Determine the (x, y) coordinate at the center of the cell enclosing the given text.  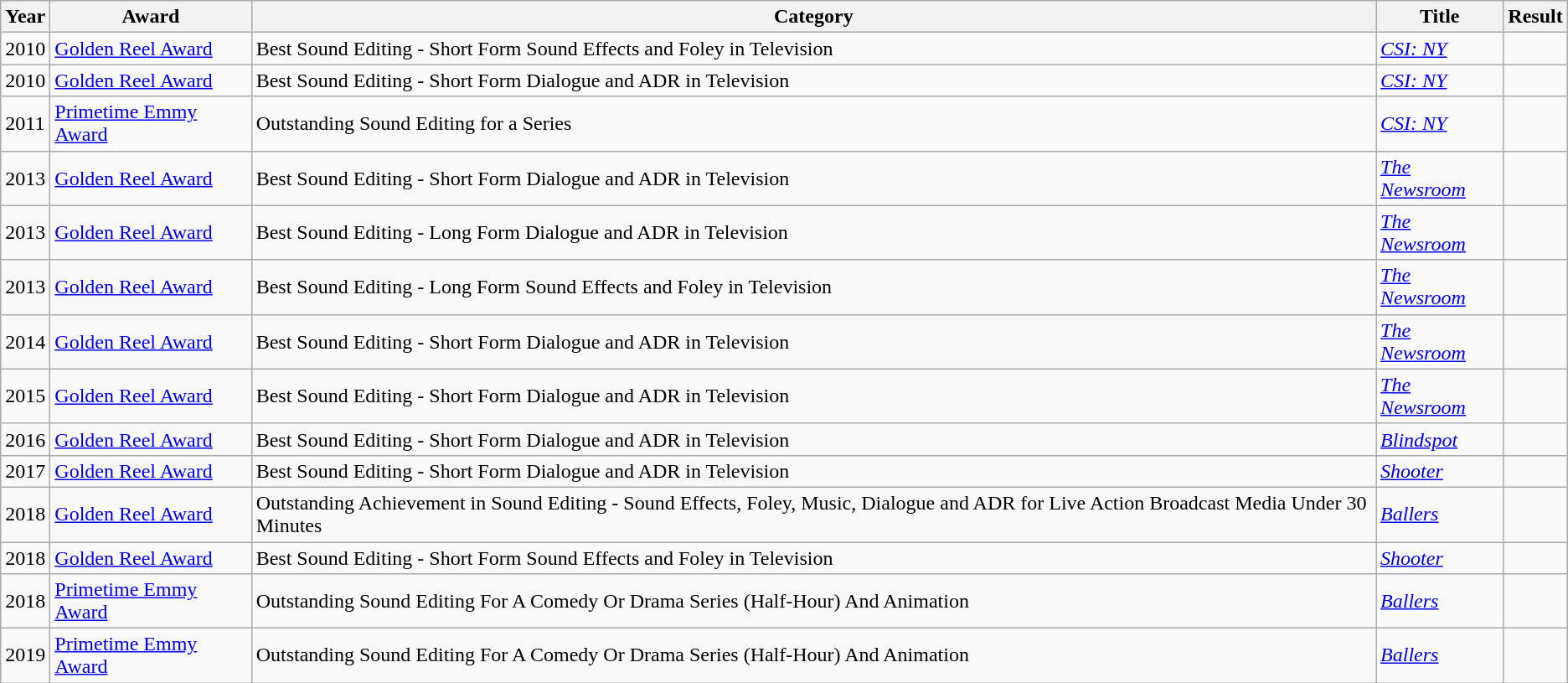
Year (25, 17)
2016 (25, 439)
2017 (25, 471)
Category (813, 17)
Title (1440, 17)
Best Sound Editing - Long Form Dialogue and ADR in Television (813, 233)
2011 (25, 124)
Result (1535, 17)
Outstanding Sound Editing for a Series (813, 124)
Outstanding Achievement in Sound Editing - Sound Effects, Foley, Music, Dialogue and ADR for Live Action Broadcast Media Under 30 Minutes (813, 515)
Best Sound Editing - Long Form Sound Effects and Foley in Television (813, 287)
2015 (25, 396)
2014 (25, 342)
Award (151, 17)
2019 (25, 655)
Blindspot (1440, 439)
